Determine the (X, Y) coordinate at the center of the cell enclosing the given text.  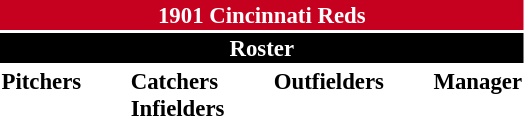
1901 Cincinnati Reds (262, 15)
Roster (262, 48)
